Pinpoint the cell where the given text exists, returning its (X, Y) midpoint coordinate. 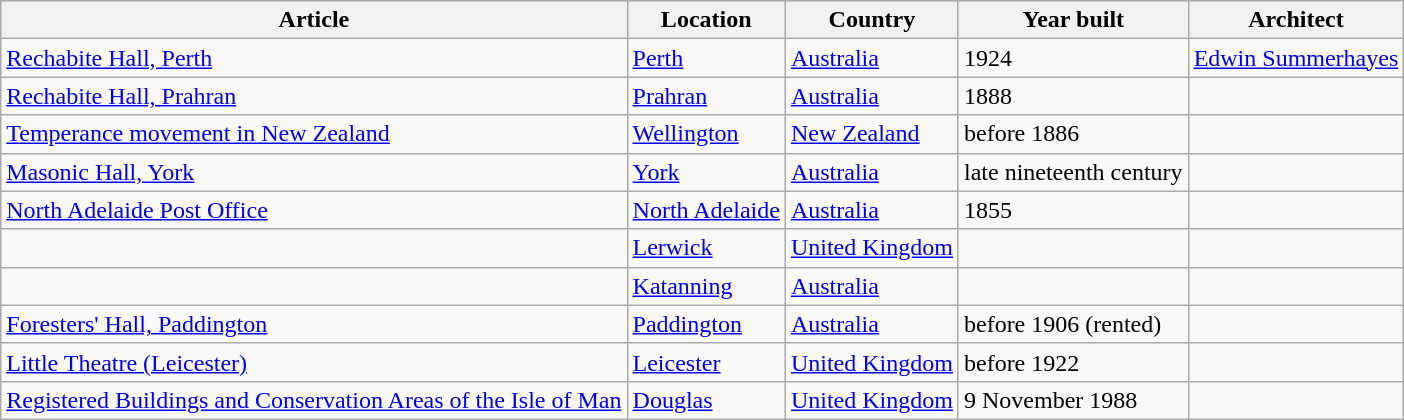
Prahran (706, 96)
North Adelaide (706, 210)
Perth (706, 58)
9 November 1988 (1073, 400)
Masonic Hall, York (314, 172)
Edwin Summerhayes (1296, 58)
Article (314, 20)
Little Theatre (Leicester) (314, 362)
Foresters' Hall, Paddington (314, 324)
Architect (1296, 20)
Paddington (706, 324)
York (706, 172)
Location (706, 20)
1888 (1073, 96)
Country (872, 20)
Year built (1073, 20)
before 1886 (1073, 134)
before 1906 (rented) (1073, 324)
Katanning (706, 286)
Douglas (706, 400)
Rechabite Hall, Perth (314, 58)
1924 (1073, 58)
New Zealand (872, 134)
before 1922 (1073, 362)
Temperance movement in New Zealand (314, 134)
Leicester (706, 362)
Rechabite Hall, Prahran (314, 96)
late nineteenth century (1073, 172)
North Adelaide Post Office (314, 210)
Registered Buildings and Conservation Areas of the Isle of Man (314, 400)
Wellington (706, 134)
1855 (1073, 210)
Lerwick (706, 248)
